Scan for the cell matching the given text and deliver its [X, Y] coordinate at center. 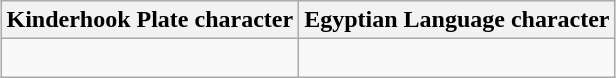
Egyptian Language character [457, 20]
Kinderhook Plate character [150, 20]
